From the cell containing the given text, extract its center point as [X, Y] coordinate. 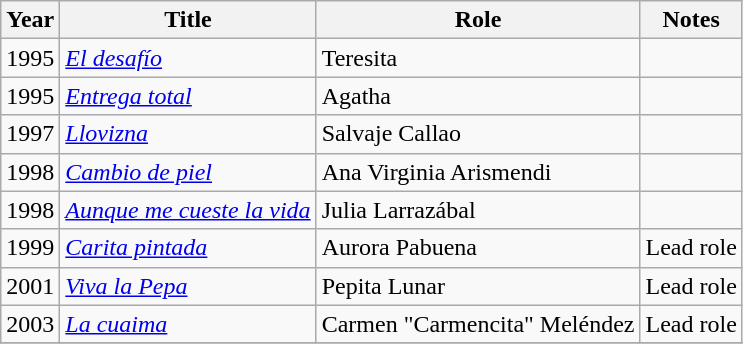
Year [30, 20]
Role [478, 20]
Cambio de piel [188, 172]
Aunque me cueste la vida [188, 210]
1999 [30, 248]
Notes [691, 20]
Teresita [478, 58]
Ana Virginia Arismendi [478, 172]
Julia Larrazábal [478, 210]
La cuaima [188, 324]
Carmen "Carmencita" Meléndez [478, 324]
Salvaje Callao [478, 134]
Agatha [478, 96]
Title [188, 20]
2003 [30, 324]
Entrega total [188, 96]
2001 [30, 286]
Aurora Pabuena [478, 248]
Pepita Lunar [478, 286]
El desafío [188, 58]
Llovizna [188, 134]
1997 [30, 134]
Carita pintada [188, 248]
Viva la Pepa [188, 286]
